Determine the [X, Y] coordinate at the center of the cell enclosing the given text.  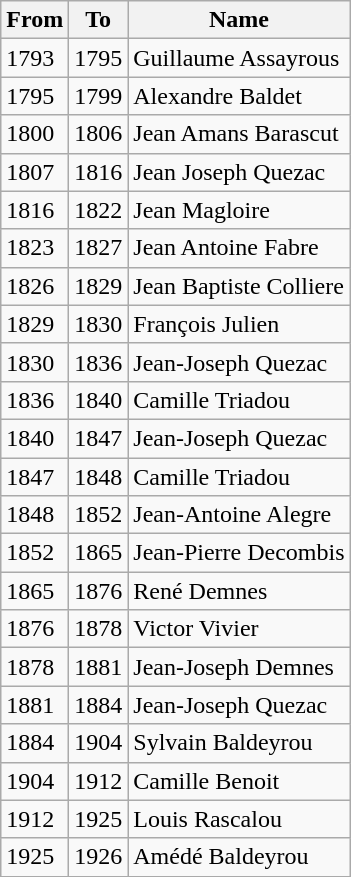
1807 [35, 172]
René Demnes [239, 591]
1799 [98, 96]
Alexandre Baldet [239, 96]
To [98, 20]
Jean Joseph Quezac [239, 172]
1827 [98, 248]
1926 [98, 857]
Jean Amans Barascut [239, 134]
1822 [98, 210]
Louis Rascalou [239, 819]
Jean-Pierre Decombis [239, 553]
Guillaume Assayrous [239, 58]
Amédé Baldeyrou [239, 857]
Jean Antoine Fabre [239, 248]
Jean-Joseph Demnes [239, 667]
Sylvain Baldeyrou [239, 743]
Camille Benoit [239, 781]
1823 [35, 248]
Jean Baptiste Colliere [239, 286]
Name [239, 20]
1793 [35, 58]
Jean-Antoine Alegre [239, 515]
1826 [35, 286]
Victor Vivier [239, 629]
1806 [98, 134]
From [35, 20]
François Julien [239, 324]
1800 [35, 134]
Jean Magloire [239, 210]
